Scan for the cell matching the given text and deliver its [X, Y] coordinate at center. 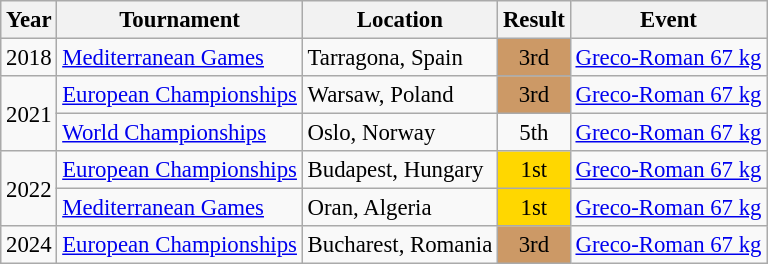
Event [668, 20]
Warsaw, Poland [400, 95]
5th [534, 133]
Result [534, 20]
2022 [29, 188]
Oslo, Norway [400, 133]
2018 [29, 58]
Oran, Algeria [400, 208]
World Championships [180, 133]
Location [400, 20]
2024 [29, 245]
Tournament [180, 20]
Bucharest, Romania [400, 245]
2021 [29, 114]
Budapest, Hungary [400, 170]
Tarragona, Spain [400, 58]
Year [29, 20]
